Determine the [x, y] coordinate at the center of the cell enclosing the given text.  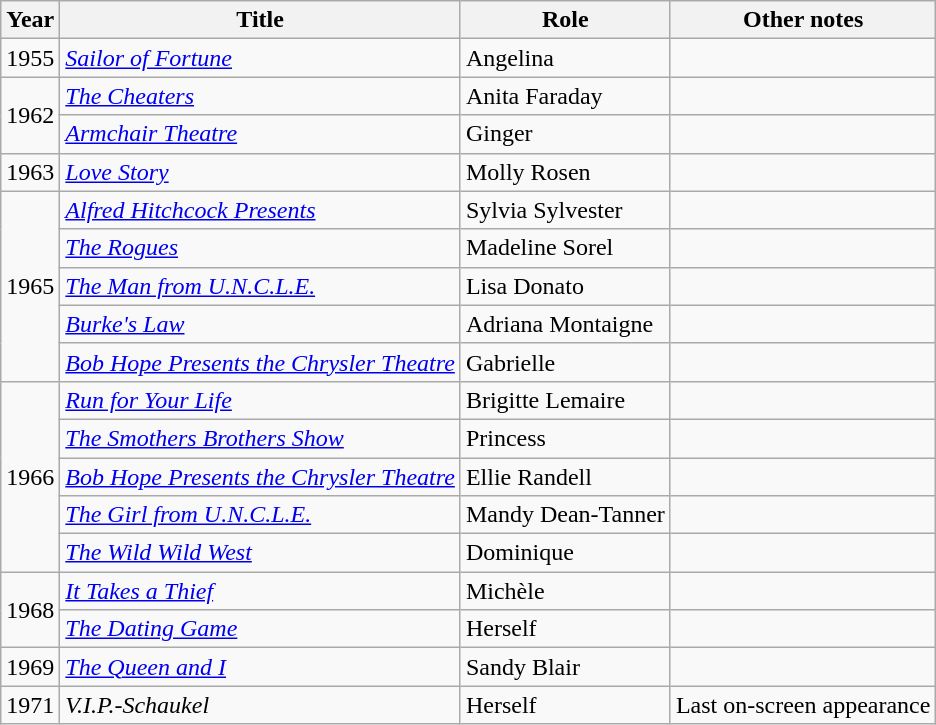
1965 [30, 286]
1966 [30, 476]
Brigitte Lemaire [565, 400]
Lisa Donato [565, 286]
Last on-screen appearance [803, 705]
The Girl from U.N.C.L.E. [260, 515]
Mandy Dean-Tanner [565, 515]
The Cheaters [260, 96]
Love Story [260, 172]
The Queen and I [260, 667]
Burke's Law [260, 324]
V.I.P.-Schaukel [260, 705]
The Wild Wild West [260, 553]
1971 [30, 705]
1963 [30, 172]
The Man from U.N.C.L.E. [260, 286]
Molly Rosen [565, 172]
Ginger [565, 134]
Dominique [565, 553]
Anita Faraday [565, 96]
Ellie Randell [565, 477]
1955 [30, 58]
The Dating Game [260, 629]
Other notes [803, 20]
Sylvia Sylvester [565, 210]
1968 [30, 610]
Princess [565, 438]
Angelina [565, 58]
Sandy Blair [565, 667]
The Smothers Brothers Show [260, 438]
It Takes a Thief [260, 591]
1962 [30, 115]
Adriana Montaigne [565, 324]
1969 [30, 667]
The Rogues [260, 248]
Title [260, 20]
Madeline Sorel [565, 248]
Role [565, 20]
Sailor of Fortune [260, 58]
Michèle [565, 591]
Gabrielle [565, 362]
Run for Your Life [260, 400]
Alfred Hitchcock Presents [260, 210]
Armchair Theatre [260, 134]
Year [30, 20]
